Return the [X, Y] coordinate for the center point of the cell that contains the specified text.  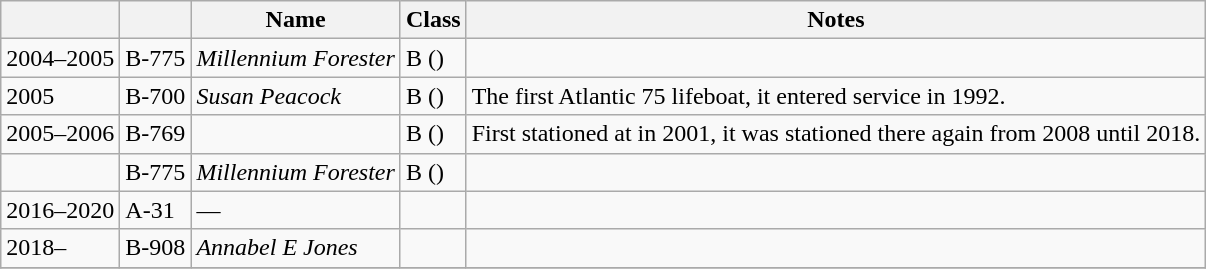
B-769 [156, 134]
Susan Peacock [296, 96]
The first Atlantic 75 lifeboat, it entered service in 1992. [836, 96]
2016–2020 [60, 210]
First stationed at in 2001, it was stationed there again from 2008 until 2018. [836, 134]
Notes [836, 20]
Annabel E Jones [296, 248]
B-908 [156, 248]
Class [433, 20]
2004–2005 [60, 58]
— [296, 210]
A-31 [156, 210]
Name [296, 20]
B-700 [156, 96]
2018– [60, 248]
2005 [60, 96]
2005–2006 [60, 134]
